From the cell containing the given text, extract its center point as [X, Y] coordinate. 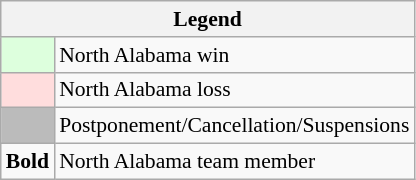
Bold [28, 162]
North Alabama win [234, 55]
North Alabama team member [234, 162]
North Alabama loss [234, 90]
Postponement/Cancellation/Suspensions [234, 126]
Legend [208, 19]
